Locate the cell with the specified text and output its [x, y] center coordinate. 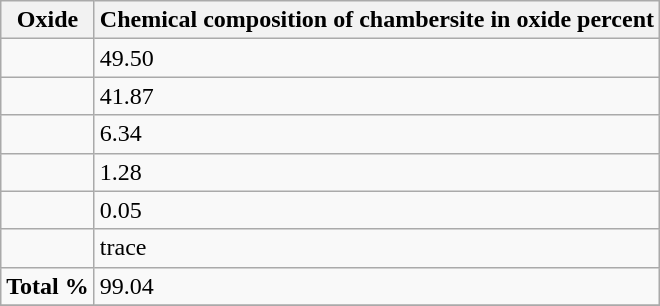
1.28 [376, 172]
49.50 [376, 58]
Total % [48, 286]
trace [376, 248]
Oxide [48, 20]
Chemical composition of chambersite in oxide percent [376, 20]
99.04 [376, 286]
41.87 [376, 96]
6.34 [376, 134]
0.05 [376, 210]
